Capture the cell that displays the provided text and extract its [x, y] central coordinate. 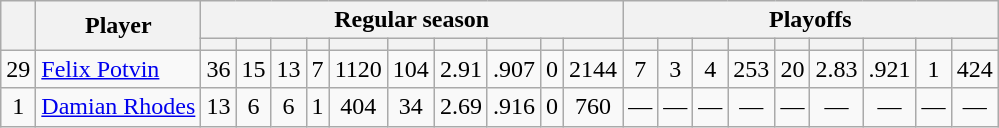
2144 [594, 69]
2.91 [460, 69]
29 [18, 69]
Regular season [412, 20]
.907 [514, 69]
424 [974, 69]
.916 [514, 107]
3 [676, 69]
34 [410, 107]
404 [358, 107]
Playoffs [811, 20]
2.69 [460, 107]
15 [254, 69]
760 [594, 107]
2.83 [836, 69]
20 [792, 69]
Player [118, 26]
104 [410, 69]
4 [710, 69]
36 [218, 69]
253 [752, 69]
.921 [890, 69]
Damian Rhodes [118, 107]
1120 [358, 69]
Felix Potvin [118, 69]
